Output the [x, y] coordinate of the center of the cell containing the given text.  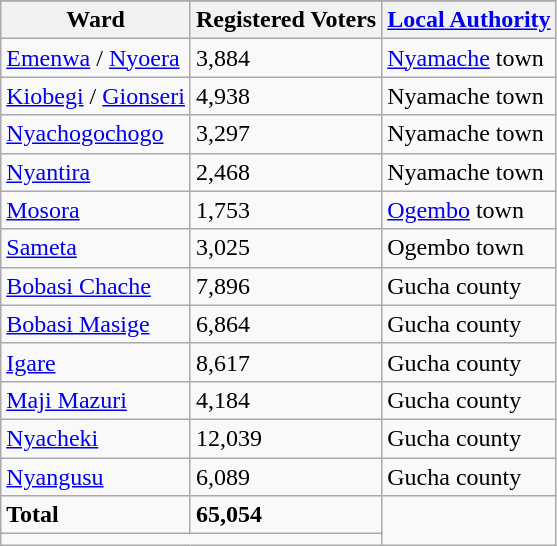
6,089 [286, 477]
3,884 [286, 58]
Mosora [96, 210]
8,617 [286, 362]
Nyangusu [96, 477]
4,184 [286, 400]
Bobasi Masige [96, 324]
12,039 [286, 438]
7,896 [286, 286]
Bobasi Chache [96, 286]
3,025 [286, 248]
Ward [96, 20]
Igare [96, 362]
Nyachogochogo [96, 134]
6,864 [286, 324]
Sameta [96, 248]
Kiobegi / Gionseri [96, 96]
Emenwa / Nyoera [96, 58]
Maji Mazuri [96, 400]
2,468 [286, 172]
4,938 [286, 96]
65,054 [286, 515]
Nyacheki [96, 438]
1,753 [286, 210]
Total [96, 515]
Registered Voters [286, 20]
Local Authority [469, 20]
Nyantira [96, 172]
3,297 [286, 134]
